Capture the cell that displays the provided text and extract its (X, Y) central coordinate. 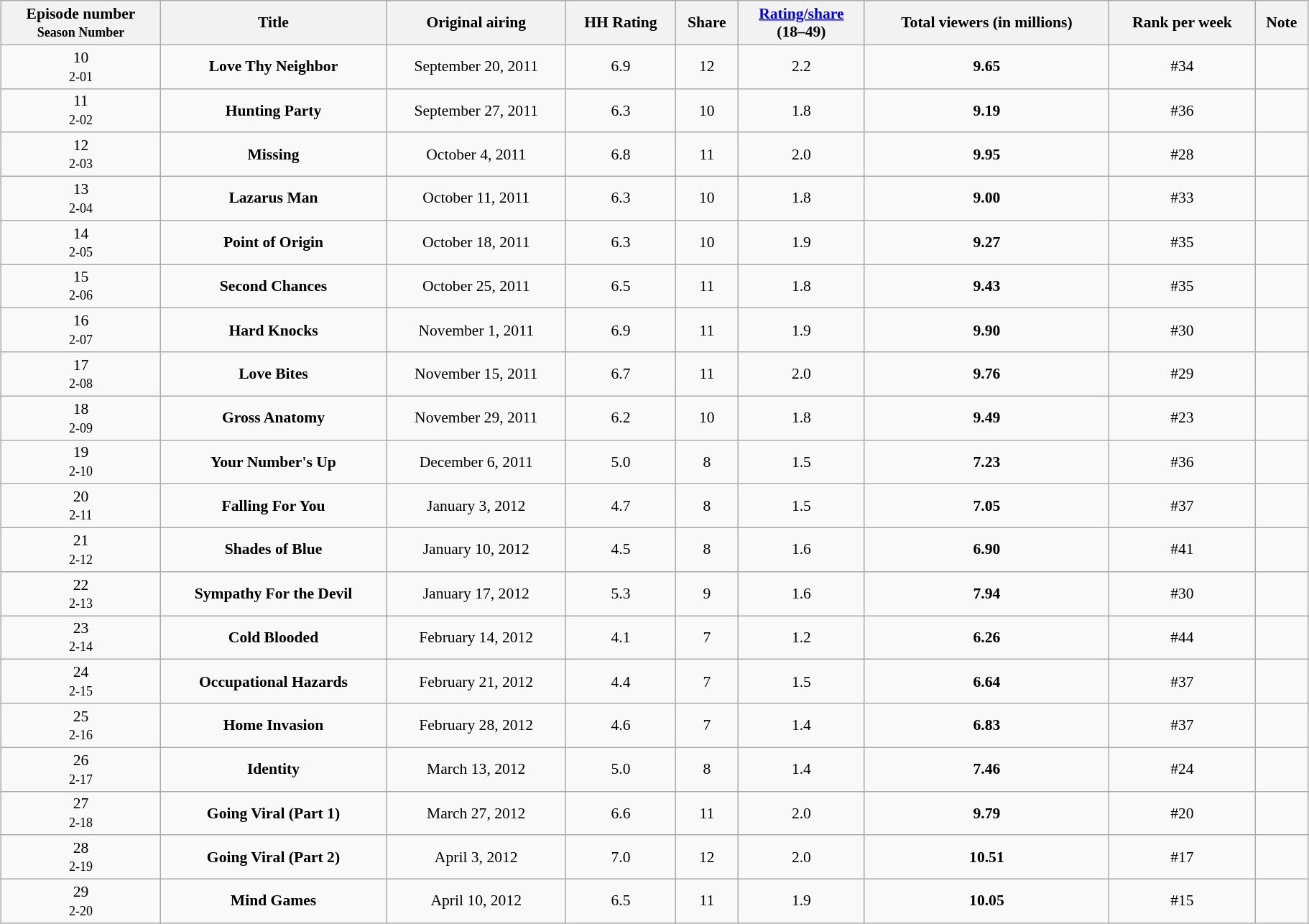
172-08 (81, 374)
Total viewers (in millions) (986, 23)
232-14 (81, 638)
Occupational Hazards (273, 681)
March 27, 2012 (476, 813)
10.51 (986, 858)
9.43 (986, 286)
9.95 (986, 155)
April 10, 2012 (476, 901)
November 1, 2011 (476, 331)
9.49 (986, 418)
September 20, 2011 (476, 66)
6.7 (621, 374)
October 18, 2011 (476, 243)
November 15, 2011 (476, 374)
9.19 (986, 111)
Second Chances (273, 286)
4.5 (621, 550)
November 29, 2011 (476, 418)
#23 (1183, 418)
202-11 (81, 506)
October 11, 2011 (476, 198)
6.64 (986, 681)
292-20 (81, 901)
Mind Games (273, 901)
192-10 (81, 461)
6.2 (621, 418)
#24 (1183, 769)
9.79 (986, 813)
222-13 (81, 593)
9.00 (986, 198)
#17 (1183, 858)
4.1 (621, 638)
7.0 (621, 858)
Hunting Party (273, 111)
4.7 (621, 506)
March 13, 2012 (476, 769)
Hard Knocks (273, 331)
Title (273, 23)
112-02 (81, 111)
December 6, 2011 (476, 461)
162-07 (81, 331)
Original airing (476, 23)
9.90 (986, 331)
9.27 (986, 243)
Share (707, 23)
212-12 (81, 550)
Lazarus Man (273, 198)
6.26 (986, 638)
122-03 (81, 155)
6.90 (986, 550)
272-18 (81, 813)
#29 (1183, 374)
9 (707, 593)
7.23 (986, 461)
6.83 (986, 726)
September 27, 2011 (476, 111)
152-06 (81, 286)
#33 (1183, 198)
Missing (273, 155)
4.6 (621, 726)
#15 (1183, 901)
#34 (1183, 66)
9.65 (986, 66)
10.05 (986, 901)
Sympathy For the Devil (273, 593)
February 21, 2012 (476, 681)
Love Thy Neighbor (273, 66)
Identity (273, 769)
#41 (1183, 550)
#28 (1183, 155)
Gross Anatomy (273, 418)
Cold Blooded (273, 638)
282-19 (81, 858)
Love Bites (273, 374)
7.94 (986, 593)
April 3, 2012 (476, 858)
6.8 (621, 155)
5.3 (621, 593)
6.6 (621, 813)
January 10, 2012 (476, 550)
October 25, 2011 (476, 286)
February 28, 2012 (476, 726)
252-16 (81, 726)
2.2 (801, 66)
Falling For You (273, 506)
Your Number's Up (273, 461)
#44 (1183, 638)
7.05 (986, 506)
102-01 (81, 66)
262-17 (81, 769)
October 4, 2011 (476, 155)
132-04 (81, 198)
7.46 (986, 769)
HH Rating (621, 23)
1.2 (801, 638)
Note (1282, 23)
January 17, 2012 (476, 593)
Rating/share(18–49) (801, 23)
142-05 (81, 243)
9.76 (986, 374)
Point of Origin (273, 243)
Episode numberSeason Number (81, 23)
Shades of Blue (273, 550)
242-15 (81, 681)
182-09 (81, 418)
4.4 (621, 681)
Going Viral (Part 1) (273, 813)
Rank per week (1183, 23)
Going Viral (Part 2) (273, 858)
#20 (1183, 813)
January 3, 2012 (476, 506)
Home Invasion (273, 726)
February 14, 2012 (476, 638)
